Return the (X, Y) coordinate for the center point of the cell that contains the specified text.  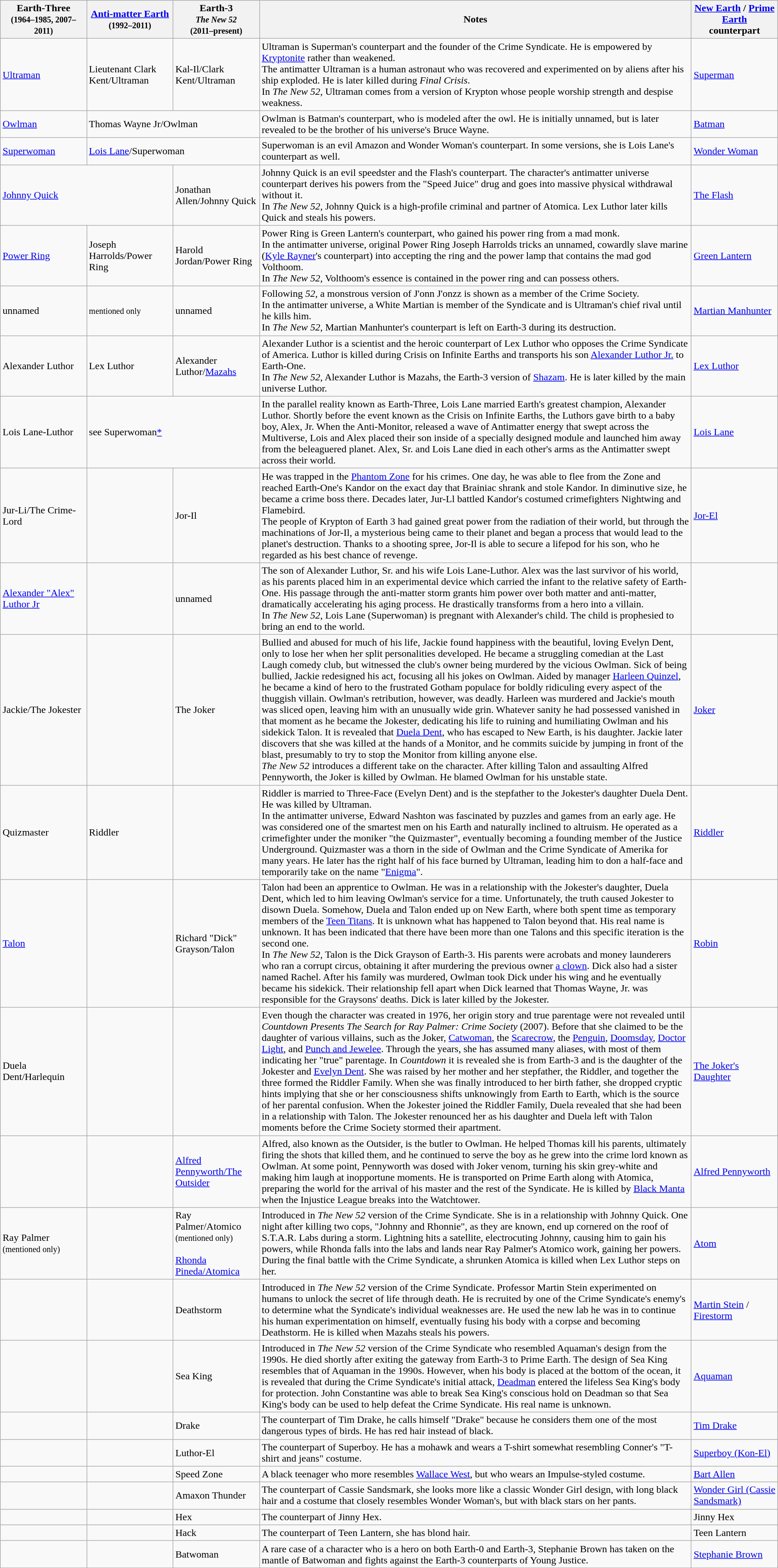
Superman (734, 75)
Sea King (216, 1376)
The counterpart of Teen Lantern, she has blond hair. (475, 1533)
New Earth / Prime Earthcounterpart (734, 20)
Batwoman (216, 1554)
Green Lantern (734, 256)
Bart Allen (734, 1474)
Jinny Hex (734, 1517)
Ray Palmer (mentioned only) (44, 1244)
Drake (216, 1426)
Lois Lane-Luthor (44, 432)
Deathstorm (216, 1310)
Jonathan Allen/Johnny Quick (216, 195)
Hex (216, 1517)
Alfred Pennyworth/The Outsider (216, 1171)
Superboy (Kon-El) (734, 1452)
Luthor-El (216, 1452)
Kal-Il/Clark Kent/Ultraman (216, 75)
Alfred Pennyworth (734, 1171)
Talon (44, 944)
Robin (734, 944)
Earth-Three(1964–1985, 2007–2011) (44, 20)
Wonder Girl (Cassie Sandsmark) (734, 1496)
Lieutenant Clark Kent/Ultraman (130, 75)
Lois Lane (734, 432)
Stephanie Brown (734, 1554)
Lois Lane/Superwoman (173, 151)
mentioned only (130, 311)
Aquaman (734, 1376)
Earth-3The New 52(2011–present) (216, 20)
Quizmaster (44, 832)
Superwoman is an evil Amazon and Wonder Woman's counterpart. In some versions, she is Lois Lane's counterpart as well. (475, 151)
The Joker (216, 710)
Richard "Dick" Grayson/Talon (216, 944)
Johnny Quick (87, 195)
Notes (475, 20)
see Superwoman* (173, 432)
Teen Lantern (734, 1533)
Jor-El (734, 515)
Superwoman (44, 151)
Harold Jordan/Power Ring (216, 256)
Anti-matter Earth(1992–2011) (130, 20)
Batman (734, 124)
The Flash (734, 195)
Power Ring (44, 256)
Joseph Harrolds/Power Ring (130, 256)
Ray Palmer/Atomico (mentioned only)Rhonda Pineda/Atomica (216, 1244)
Alexander Luthor/Mazahs (216, 366)
Alexander "Alex" Luthor Jr (44, 599)
The counterpart of Jinny Hex. (475, 1517)
Amaxon Thunder (216, 1496)
Martian Manhunter (734, 311)
The counterpart of Superboy. He has a mohawk and wears a T-shirt somewhat resembling Conner's "T-shirt and jeans" costume. (475, 1452)
Ultraman (44, 75)
Martin Stein / Firestorm (734, 1310)
Alexander Luthor (44, 366)
Tim Drake (734, 1426)
Speed Zone (216, 1474)
Joker (734, 710)
Thomas Wayne Jr/Owlman (173, 124)
A black teenager who more resembles Wallace West, but who wears an Impulse-styled costume. (475, 1474)
Hack (216, 1533)
Owlman (44, 124)
Jor-Il (216, 515)
Wonder Woman (734, 151)
Duela Dent/Harlequin (44, 1072)
The Joker's Daughter (734, 1072)
Jackie/The Jokester (44, 710)
Jur-Li/The Crime-Lord (44, 515)
Atom (734, 1244)
